Find where the given text appears and provide that cell's center as (x, y) coordinate. 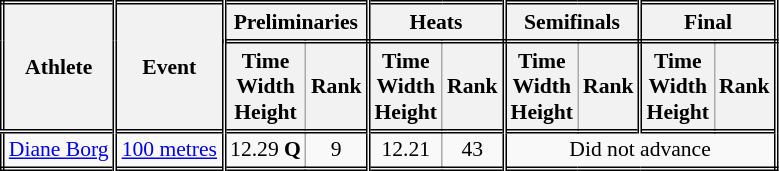
100 metres (169, 150)
Preliminaries (296, 22)
12.29 Q (265, 150)
Final (708, 22)
9 (337, 150)
43 (473, 150)
Event (169, 67)
Athlete (58, 67)
Semifinals (572, 22)
Did not advance (640, 150)
Diane Borg (58, 150)
12.21 (405, 150)
Heats (436, 22)
